From the cell containing the given text, extract its center point as (X, Y) coordinate. 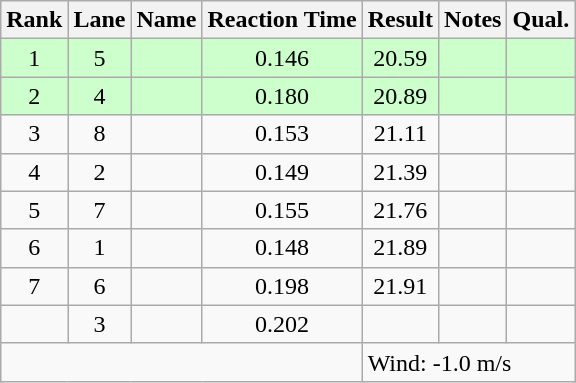
0.148 (282, 248)
0.153 (282, 134)
20.59 (400, 58)
0.180 (282, 96)
0.146 (282, 58)
Rank (34, 20)
Qual. (541, 20)
21.91 (400, 286)
Result (400, 20)
21.11 (400, 134)
0.202 (282, 324)
21.89 (400, 248)
Wind: -1.0 m/s (468, 362)
21.76 (400, 210)
21.39 (400, 172)
20.89 (400, 96)
Reaction Time (282, 20)
Name (166, 20)
0.155 (282, 210)
0.198 (282, 286)
Lane (100, 20)
8 (100, 134)
0.149 (282, 172)
Notes (473, 20)
